Search for the cell housing the specified text and yield its [X, Y] center coordinate. 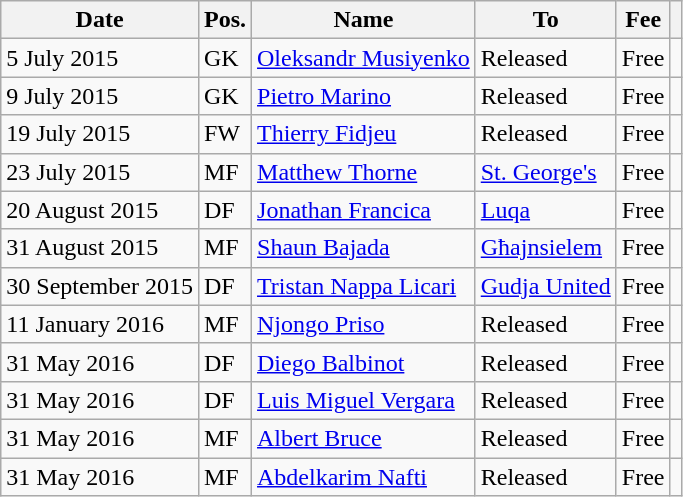
Pietro Marino [364, 96]
Għajnsielem [546, 248]
FW [224, 134]
Pos. [224, 20]
St. George's [546, 172]
Jonathan Francica [364, 210]
5 July 2015 [100, 58]
31 August 2015 [100, 248]
Njongo Priso [364, 324]
Albert Bruce [364, 438]
To [546, 20]
9 July 2015 [100, 96]
Abdelkarim Nafti [364, 477]
Luis Miguel Vergara [364, 400]
11 January 2016 [100, 324]
Diego Balbinot [364, 362]
Tristan Nappa Licari [364, 286]
20 August 2015 [100, 210]
Name [364, 20]
Thierry Fidjeu [364, 134]
Shaun Bajada [364, 248]
Luqa [546, 210]
Oleksandr Musiyenko [364, 58]
Gudja United [546, 286]
19 July 2015 [100, 134]
Matthew Thorne [364, 172]
Date [100, 20]
23 July 2015 [100, 172]
Fee [643, 20]
30 September 2015 [100, 286]
